Locate the cell with the specified text and output its [x, y] center coordinate. 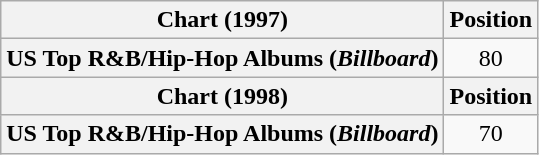
Chart (1997) [222, 20]
80 [491, 58]
Chart (1998) [222, 96]
70 [491, 134]
